Determine the [X, Y] coordinate at the center of the cell enclosing the given text.  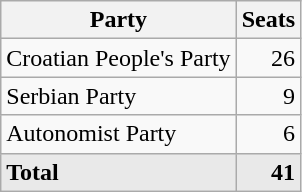
Seats [268, 20]
Autonomist Party [118, 134]
41 [268, 172]
6 [268, 134]
Party [118, 20]
9 [268, 96]
Croatian People's Party [118, 58]
Serbian Party [118, 96]
Total [118, 172]
26 [268, 58]
